For the text-containing cell, return its midpoint in [x, y] coordinate format. 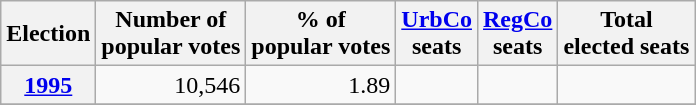
% ofpopular votes [321, 34]
Totalelected seats [626, 34]
1.89 [321, 85]
Number ofpopular votes [171, 34]
1995 [48, 85]
Election [48, 34]
RegCoseats [517, 34]
UrbCoseats [437, 34]
10,546 [171, 85]
